Locate the cell with the specified text and output its (x, y) center coordinate. 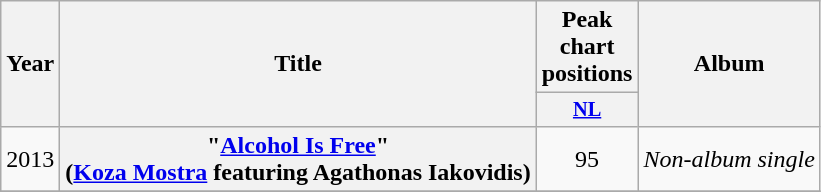
2013 (30, 158)
Peak chart positions (587, 47)
Non-album single (729, 158)
NL (587, 110)
Year (30, 64)
Album (729, 64)
"Alcohol Is Free"(Koza Mostra featuring Agathonas Iakovidis) (298, 158)
Title (298, 64)
95 (587, 158)
